Determine the [x, y] coordinate at the center of the cell enclosing the given text.  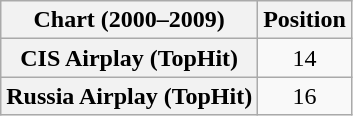
Russia Airplay (TopHit) [130, 96]
14 [305, 58]
CIS Airplay (TopHit) [130, 58]
16 [305, 96]
Chart (2000–2009) [130, 20]
Position [305, 20]
